Capture the cell that displays the provided text and extract its (X, Y) central coordinate. 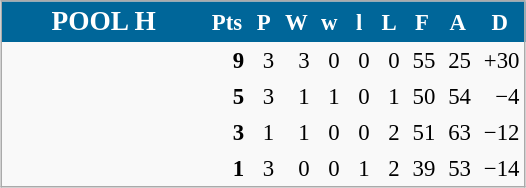
+30 (500, 60)
39 (422, 168)
5 (226, 96)
A (458, 22)
w (329, 22)
l (359, 22)
50 (422, 96)
F (422, 22)
9 (226, 60)
POOL H (103, 22)
53 (458, 168)
W (297, 22)
54 (458, 96)
63 (458, 132)
51 (422, 132)
55 (422, 60)
D (500, 22)
L (389, 22)
−12 (500, 132)
−4 (500, 96)
P (264, 22)
−14 (500, 168)
25 (458, 60)
Pts (226, 22)
